Capture the cell that displays the provided text and extract its [X, Y] central coordinate. 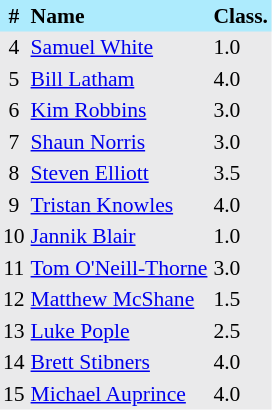
1.5 [240, 300]
Tom O'Neill-Thorne [120, 268]
Bill Latham [120, 79]
8 [14, 174]
12 [14, 300]
Steven Elliott [120, 174]
9 [14, 205]
15 [14, 394]
Kim Robbins [120, 110]
Michael Auprince [120, 394]
6 [14, 110]
Name [120, 16]
Luke Pople [120, 331]
Matthew McShane [120, 300]
Tristan Knowles [120, 205]
11 [14, 268]
Samuel White [120, 48]
5 [14, 79]
3.5 [240, 174]
10 [14, 236]
Jannik Blair [120, 236]
14 [14, 362]
Brett Stibners [120, 362]
7 [14, 142]
2.5 [240, 331]
Shaun Norris [120, 142]
# [14, 16]
13 [14, 331]
4 [14, 48]
Class. [240, 16]
